Determine the [x, y] coordinate at the center of the cell enclosing the given text.  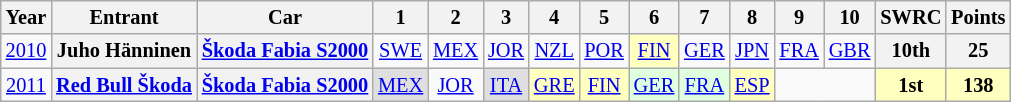
Car [285, 17]
6 [654, 17]
Year [26, 17]
8 [752, 17]
1st [910, 85]
2010 [26, 51]
5 [604, 17]
7 [704, 17]
1 [400, 17]
POR [604, 51]
Entrant [124, 17]
9 [798, 17]
4 [554, 17]
GBR [850, 51]
Red Bull Škoda [124, 85]
2011 [26, 85]
10 [850, 17]
Juho Hänninen [124, 51]
NZL [554, 51]
10th [910, 51]
ITA [506, 85]
2 [456, 17]
JPN [752, 51]
SWRC [910, 17]
25 [978, 51]
GRE [554, 85]
SWE [400, 51]
138 [978, 85]
Points [978, 17]
3 [506, 17]
ESP [752, 85]
